Capture the cell that displays the provided text and extract its [X, Y] central coordinate. 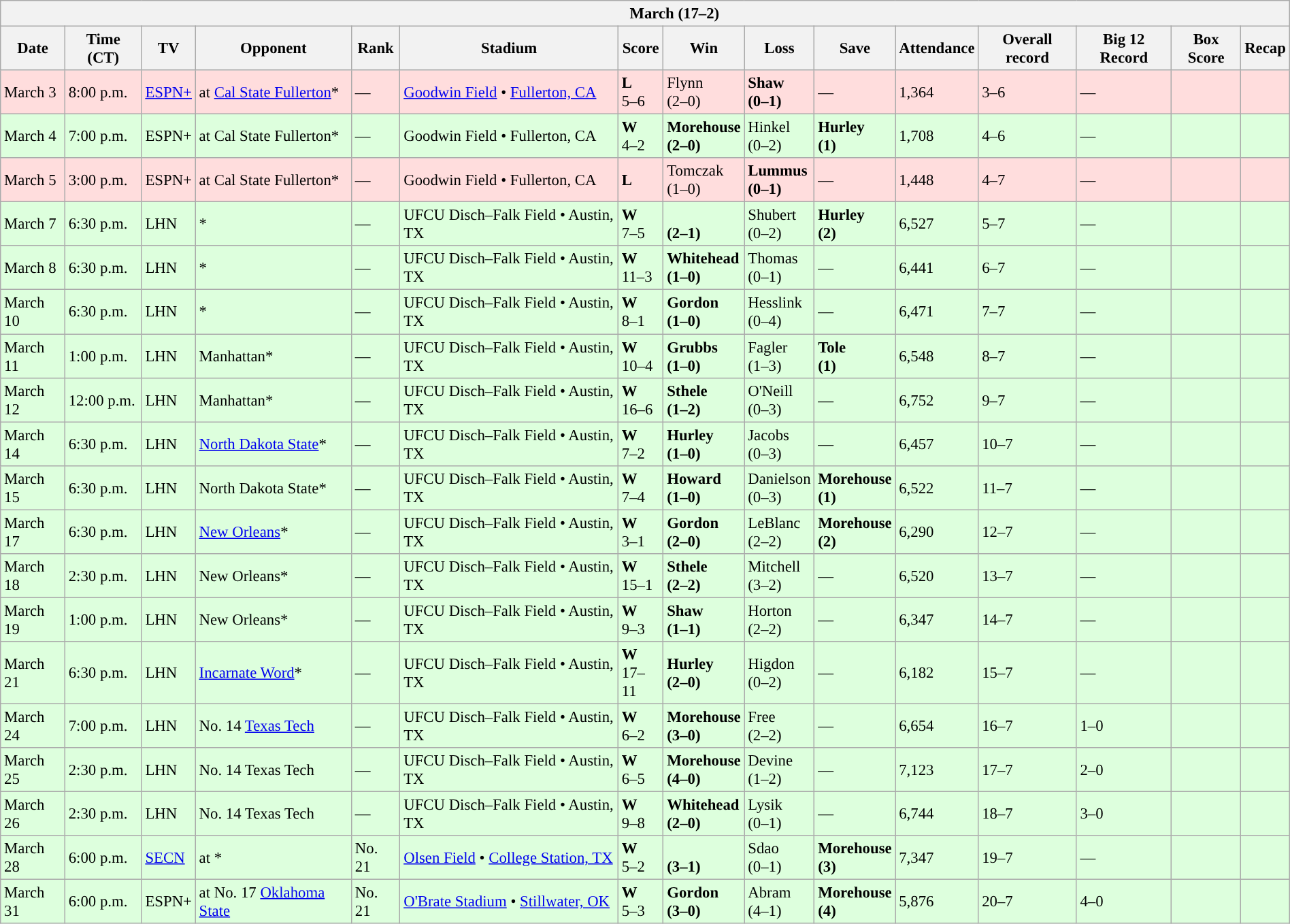
16–7 [1027, 725]
Attendance [937, 48]
March 11 [33, 355]
7,347 [937, 857]
Sdao(0–1) [780, 857]
5,876 [937, 902]
March 10 [33, 312]
Mitchell(3–2) [780, 576]
W3–1 [641, 532]
Box Score [1206, 48]
Thomas(0–1) [780, 268]
W15–1 [641, 576]
W9–8 [641, 814]
1,364 [937, 93]
W6–5 [641, 770]
6,752 [937, 400]
March 17 [33, 532]
Morehouse(3–0) [704, 725]
6,654 [937, 725]
Whitehead(2–0) [704, 814]
8–7 [1027, 355]
Recap [1266, 48]
Abram(4–1) [780, 902]
6,744 [937, 814]
6,347 [937, 619]
Howard(1–0) [704, 487]
Grubbs(1–0) [704, 355]
12:00 p.m. [103, 400]
Shaw(0–1) [780, 93]
Win [704, 48]
March 24 [33, 725]
17–7 [1027, 770]
Tole(1) [855, 355]
Date [33, 48]
SECN [169, 857]
Lysik(0–1) [780, 814]
March 28 [33, 857]
W4–2 [641, 136]
March 14 [33, 444]
6,471 [937, 312]
Incarnate Word* [274, 673]
1,448 [937, 180]
W7–5 [641, 225]
1–0 [1124, 725]
15–7 [1027, 673]
7–7 [1027, 312]
Hesslink(0–4) [780, 312]
Hurley(1) [855, 136]
W5–3 [641, 902]
Hinkel(0–2) [780, 136]
Save [855, 48]
9–7 [1027, 400]
March 7 [33, 225]
3:00 p.m. [103, 180]
(3–1) [704, 857]
Fagler(1–3) [780, 355]
March 5 [33, 180]
Morehouse(2–0) [704, 136]
W8–1 [641, 312]
March 31 [33, 902]
Gordon(2–0) [704, 532]
at * [274, 857]
Loss [780, 48]
W10–4 [641, 355]
1,708 [937, 136]
W9–3 [641, 619]
March 4 [33, 136]
W16–6 [641, 400]
Morehouse(4–0) [704, 770]
6,548 [937, 355]
4–6 [1027, 136]
Sthele(1–2) [704, 400]
Flynn(2–0) [704, 93]
6,527 [937, 225]
18–7 [1027, 814]
March (17–2) [645, 14]
Olsen Field • College Station, TX [509, 857]
Whitehead(1–0) [704, 268]
March 26 [33, 814]
6,520 [937, 576]
at No. 17 Oklahoma State [274, 902]
Gordon(1–0) [704, 312]
Morehouse(1) [855, 487]
6,441 [937, 268]
6,457 [937, 444]
11–7 [1027, 487]
Tomczak(1–0) [704, 180]
Hurley(1–0) [704, 444]
Score [641, 48]
5–7 [1027, 225]
March 3 [33, 93]
Danielson(0–3) [780, 487]
3–6 [1027, 93]
Gordon(3–0) [704, 902]
March 21 [33, 673]
March 8 [33, 268]
LeBlanc(2–2) [780, 532]
Lummus(0–1) [780, 180]
W7–2 [641, 444]
Shubert(0–2) [780, 225]
7,123 [937, 770]
W7–4 [641, 487]
Overall record [1027, 48]
March 15 [33, 487]
Opponent [274, 48]
Rank [376, 48]
March 12 [33, 400]
19–7 [1027, 857]
Morehouse(4) [855, 902]
Higdon(0–2) [780, 673]
2–0 [1124, 770]
March 18 [33, 576]
6,522 [937, 487]
Morehouse(3) [855, 857]
13–7 [1027, 576]
W17–11 [641, 673]
Horton(2–2) [780, 619]
W5–2 [641, 857]
6,290 [937, 532]
14–7 [1027, 619]
O'Neill(0–3) [780, 400]
20–7 [1027, 902]
Hurley(2) [855, 225]
4–0 [1124, 902]
(2–1) [704, 225]
O'Brate Stadium • Stillwater, OK [509, 902]
Big 12 Record [1124, 48]
Free(2–2) [780, 725]
W11–3 [641, 268]
March 25 [33, 770]
TV [169, 48]
3–0 [1124, 814]
Time (CT) [103, 48]
Sthele(2–2) [704, 576]
12–7 [1027, 532]
8:00 p.m. [103, 93]
Jacobs(0–3) [780, 444]
Shaw(1–1) [704, 619]
10–7 [1027, 444]
4–7 [1027, 180]
Hurley(2–0) [704, 673]
Stadium [509, 48]
L [641, 180]
March 19 [33, 619]
6,182 [937, 673]
Morehouse(2) [855, 532]
W6–2 [641, 725]
L5–6 [641, 93]
6–7 [1027, 268]
Devine(1–2) [780, 770]
